Pinpoint the cell where the given text exists, returning its (x, y) midpoint coordinate. 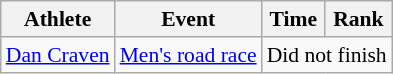
Men's road race (188, 55)
Dan Craven (58, 55)
Rank (358, 19)
Event (188, 19)
Time (294, 19)
Athlete (58, 19)
Did not finish (327, 55)
